From the cell containing the given text, extract its center point as (x, y) coordinate. 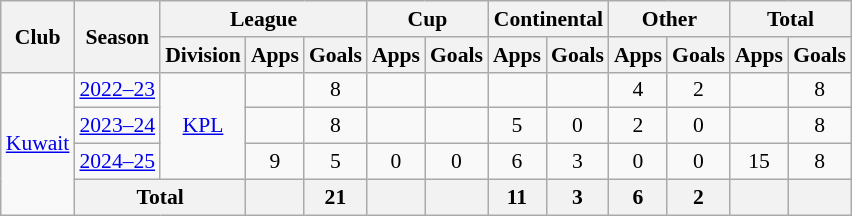
Season (117, 36)
15 (759, 162)
Continental (548, 19)
21 (336, 197)
9 (275, 162)
Kuwait (38, 143)
Division (203, 55)
KPL (203, 126)
Club (38, 36)
11 (517, 197)
Cup (428, 19)
2022–23 (117, 90)
4 (638, 90)
2024–25 (117, 162)
Other (670, 19)
League (264, 19)
2023–24 (117, 126)
